For the text-containing cell, return its midpoint in (x, y) coordinate format. 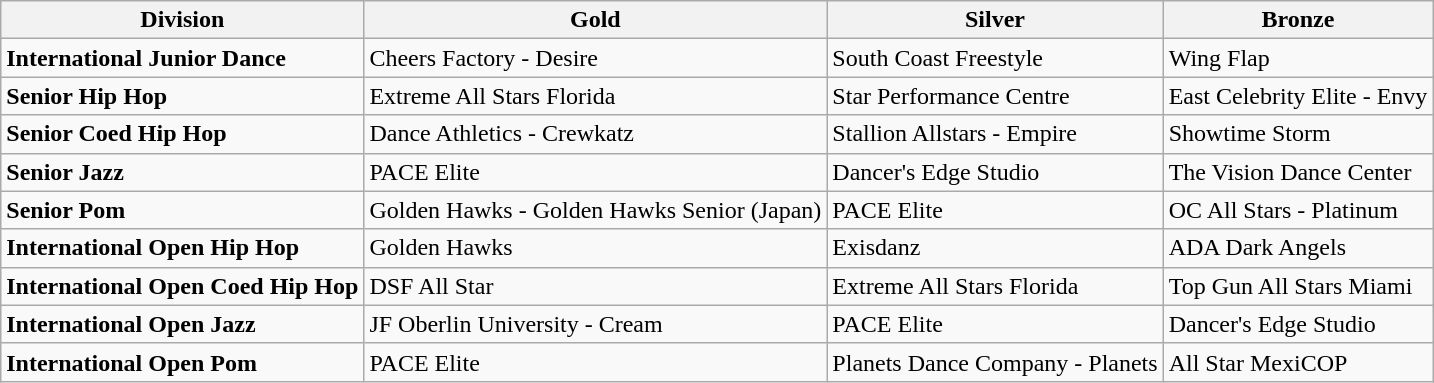
Top Gun All Stars Miami (1298, 286)
Stallion Allstars - Empire (995, 134)
Exisdanz (995, 248)
International Open Coed Hip Hop (182, 286)
Senior Coed Hip Hop (182, 134)
Gold (596, 20)
Golden Hawks - Golden Hawks Senior (Japan) (596, 210)
International Open Hip Hop (182, 248)
Bronze (1298, 20)
The Vision Dance Center (1298, 172)
Senior Pom (182, 210)
International Open Jazz (182, 324)
Star Performance Centre (995, 96)
Golden Hawks (596, 248)
East Celebrity Elite - Envy (1298, 96)
Showtime Storm (1298, 134)
Cheers Factory - Desire (596, 58)
International Junior Dance (182, 58)
Senior Hip Hop (182, 96)
Division (182, 20)
Senior Jazz (182, 172)
Planets Dance Company - Planets (995, 362)
All Star MexiCOP (1298, 362)
OC All Stars - Platinum (1298, 210)
Silver (995, 20)
JF Oberlin University - Cream (596, 324)
Wing Flap (1298, 58)
Dance Athletics - Crewkatz (596, 134)
International Open Pom (182, 362)
ADA Dark Angels (1298, 248)
South Coast Freestyle (995, 58)
DSF All Star (596, 286)
